Determine the [x, y] coordinate at the center of the cell enclosing the given text.  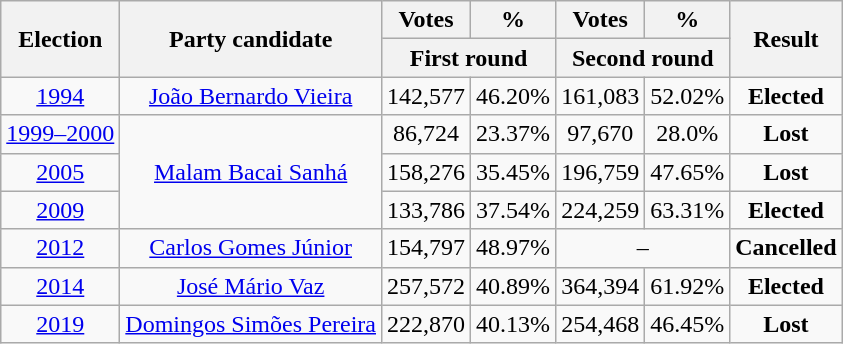
61.92% [688, 286]
63.31% [688, 210]
48.97% [514, 248]
1999–2000 [60, 134]
35.45% [514, 172]
47.65% [688, 172]
196,759 [600, 172]
40.89% [514, 286]
Second round [643, 58]
133,786 [426, 210]
First round [469, 58]
37.54% [514, 210]
254,468 [600, 324]
2012 [60, 248]
97,670 [600, 134]
– [643, 248]
Result [786, 39]
28.0% [688, 134]
46.20% [514, 96]
Domingos Simões Pereira [251, 324]
257,572 [426, 286]
2009 [60, 210]
158,276 [426, 172]
2005 [60, 172]
Malam Bacai Sanhá [251, 172]
Cancelled [786, 248]
José Mário Vaz [251, 286]
1994 [60, 96]
João Bernardo Vieira [251, 96]
Party candidate [251, 39]
161,083 [600, 96]
46.45% [688, 324]
2019 [60, 324]
Carlos Gomes Júnior [251, 248]
222,870 [426, 324]
364,394 [600, 286]
86,724 [426, 134]
52.02% [688, 96]
Election [60, 39]
154,797 [426, 248]
224,259 [600, 210]
23.37% [514, 134]
142,577 [426, 96]
2014 [60, 286]
40.13% [514, 324]
